Determine the [x, y] coordinate at the center of the cell enclosing the given text.  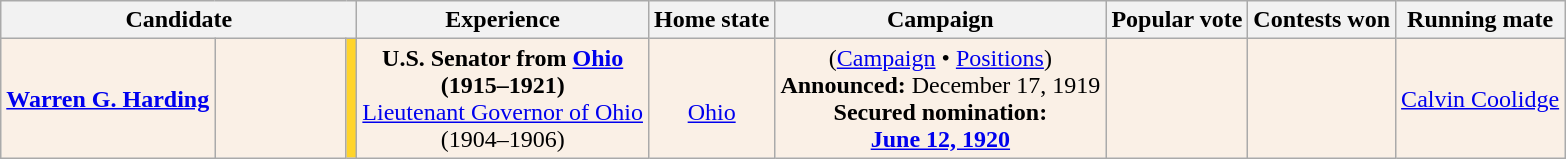
Candidate [179, 20]
(Campaign • Positions)Announced: December 17, 1919Secured nomination: June 12, 1920 [940, 98]
Contests won [1322, 20]
Campaign [940, 20]
Calvin Coolidge [1480, 98]
Experience [503, 20]
Ohio [711, 98]
Running mate [1480, 20]
Home state [711, 20]
Popular vote [1177, 20]
Warren G. Harding [108, 98]
U.S. Senator from Ohio(1915–1921)Lieutenant Governor of Ohio(1904–1906) [503, 98]
